Determine the (X, Y) coordinate at the center of the cell enclosing the given text.  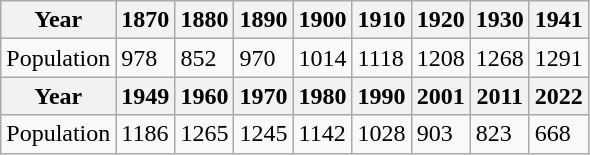
1960 (204, 96)
1291 (558, 58)
1920 (440, 20)
1870 (146, 20)
1949 (146, 96)
1142 (322, 134)
2022 (558, 96)
1890 (264, 20)
1980 (322, 96)
823 (500, 134)
1900 (322, 20)
1014 (322, 58)
978 (146, 58)
1930 (500, 20)
1186 (146, 134)
1880 (204, 20)
1208 (440, 58)
1910 (382, 20)
1028 (382, 134)
1265 (204, 134)
970 (264, 58)
1245 (264, 134)
852 (204, 58)
1990 (382, 96)
1970 (264, 96)
1118 (382, 58)
668 (558, 134)
1268 (500, 58)
1941 (558, 20)
2001 (440, 96)
903 (440, 134)
2011 (500, 96)
